Capture the cell that displays the provided text and extract its [x, y] central coordinate. 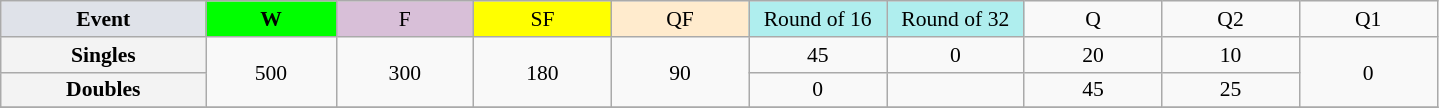
W [271, 19]
QF [680, 19]
90 [680, 72]
Q2 [1231, 19]
SF [543, 19]
Round of 16 [818, 19]
Round of 32 [955, 19]
300 [405, 72]
Singles [104, 55]
Event [104, 19]
25 [1231, 90]
Q [1093, 19]
180 [543, 72]
Q1 [1368, 19]
20 [1093, 55]
Doubles [104, 90]
500 [271, 72]
10 [1231, 55]
F [405, 19]
